Detect which cell encompasses the target text, then output its [x, y] center coordinate. 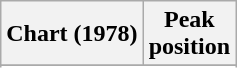
Peakposition [189, 34]
Chart (1978) [72, 34]
